Determine the [X, Y] coordinate at the center of the cell enclosing the given text.  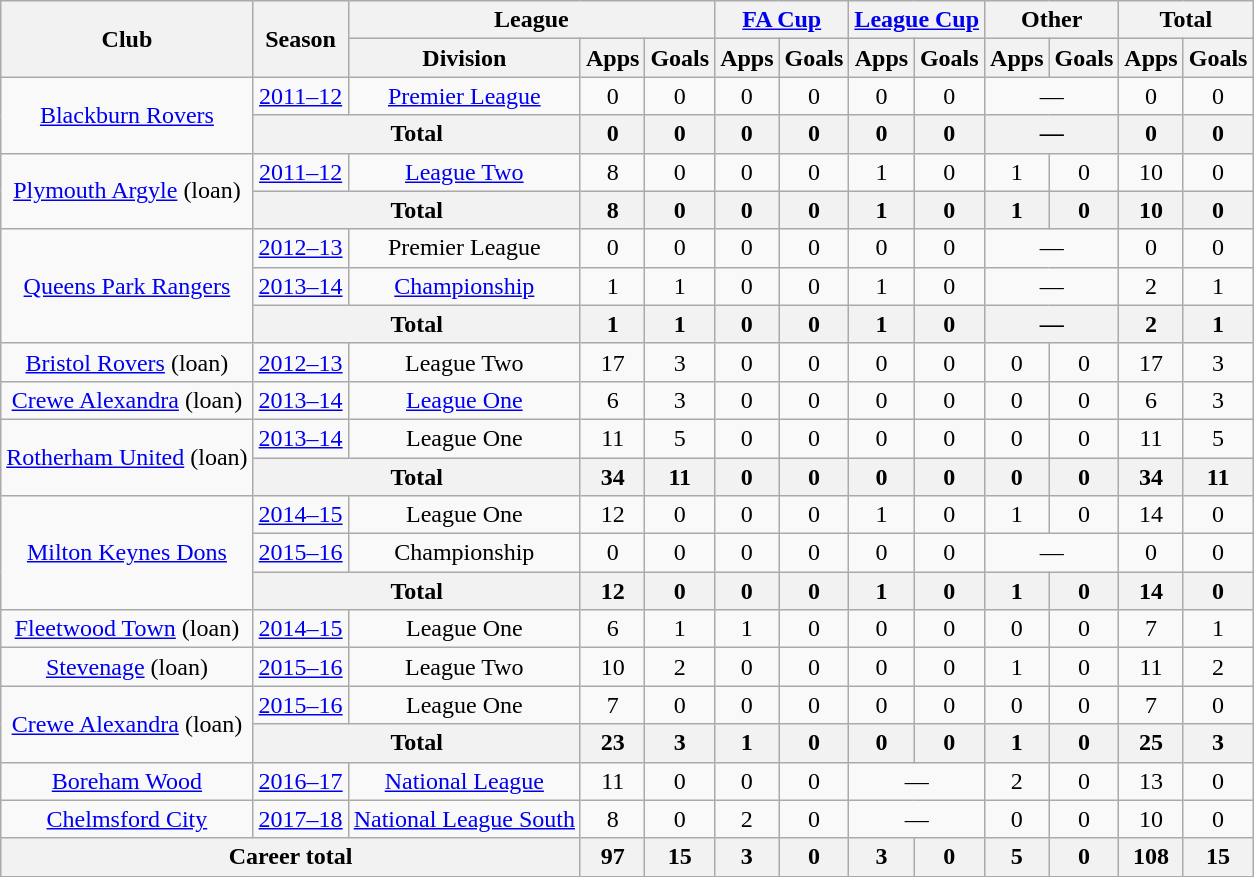
Queens Park Rangers [127, 286]
Season [300, 39]
League Cup [917, 20]
2017–18 [300, 819]
Bristol Rovers (loan) [127, 362]
108 [1151, 857]
National League [464, 781]
Stevenage (loan) [127, 667]
Club [127, 39]
97 [612, 857]
Career total [291, 857]
Blackburn Rovers [127, 115]
Plymouth Argyle (loan) [127, 191]
Division [464, 58]
13 [1151, 781]
Fleetwood Town (loan) [127, 629]
Other [1052, 20]
National League South [464, 819]
23 [612, 743]
League [532, 20]
25 [1151, 743]
Chelmsford City [127, 819]
Boreham Wood [127, 781]
Rotherham United (loan) [127, 457]
Milton Keynes Dons [127, 553]
2016–17 [300, 781]
FA Cup [782, 20]
